Locate the cell with the specified text and output its [X, Y] center coordinate. 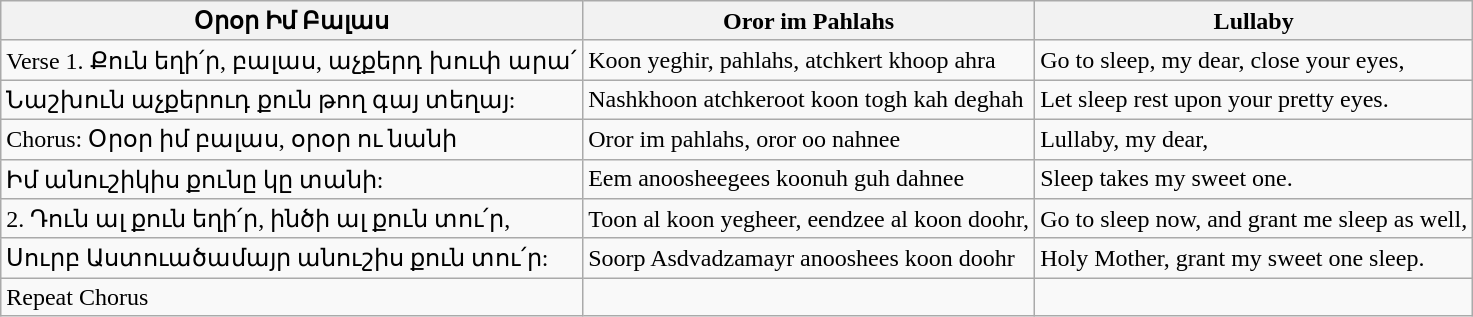
2. Դուն ալ քուն եղի՛ր, ինծի ալ քուն տու՛ր, [292, 219]
Toon al koon yegheer, eendzee al koon doohr, [809, 219]
Go to sleep now, and grant me sleep as well, [1254, 219]
Go to sleep, my dear, close your eyes, [1254, 60]
Սուրբ Աստուածամայր անուշիս քուն տու՛ր: [292, 258]
Իմ անուշիկիս քունը կը տանի: [292, 179]
Koon yeghir, pahlahs, atchkert khoop ahra [809, 60]
Soorp Asdvadzamayr anooshees koon doohr [809, 258]
Lullaby, my dear, [1254, 139]
Verse 1. Քուն եղի՛ր, բալաս, աչքերդ խուփ արա՛ [292, 60]
Holy Mother, grant my sweet one sleep. [1254, 258]
Lullaby [1254, 21]
Repeat Chorus [292, 297]
Nashkhoon atchkeroot koon togh kah deghah [809, 100]
Oror im pahlahs, oror oo nahnee [809, 139]
Oror im Pahlahs [809, 21]
Let sleep rest upon your pretty eyes. [1254, 100]
Sleep takes my sweet one. [1254, 179]
Օրօր Իմ Բալաս [292, 21]
Chorus: Օրօր իմ բալաս, օրօր ու նանի [292, 139]
Eem anoosheegees koonuh guh dahnee [809, 179]
Նաշխուն աչքերուդ քուն թող գայ տեղայ: [292, 100]
